Return the [X, Y] coordinate for the center point of the cell that contains the specified text.  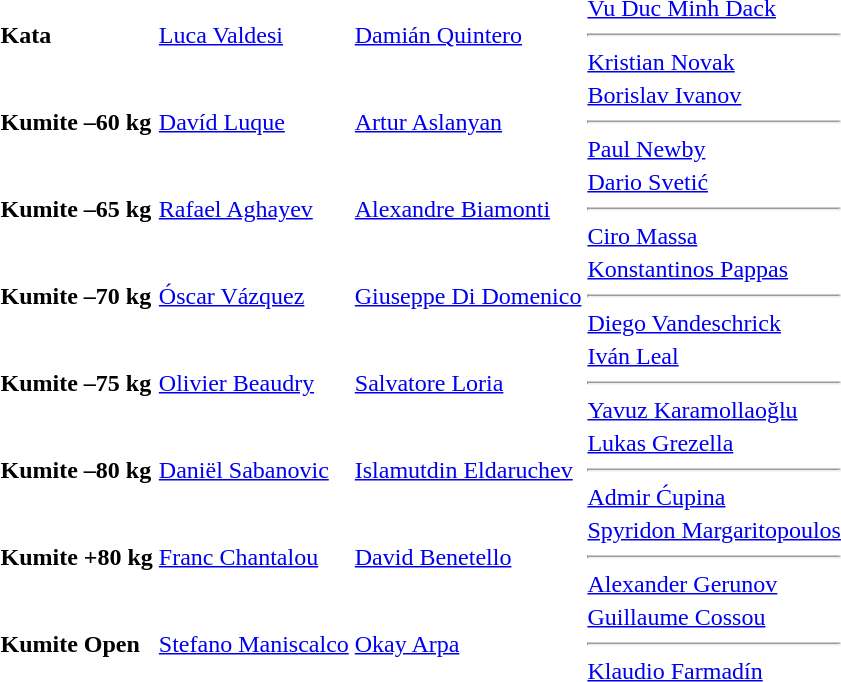
Islamutdin Eldaruchev [468, 470]
Salvatore Loria [468, 383]
Franc Chantalou [254, 557]
Davíd Luque [254, 122]
Daniël Sabanovic [254, 470]
Rafael Aghayev [254, 209]
Alexandre Biamonti [468, 209]
Olivier Beaudry [254, 383]
Giuseppe Di Domenico [468, 296]
David Benetello [468, 557]
Óscar Vázquez [254, 296]
Artur Aslanyan [468, 122]
